Find where the given text appears and provide that cell's center as (X, Y) coordinate. 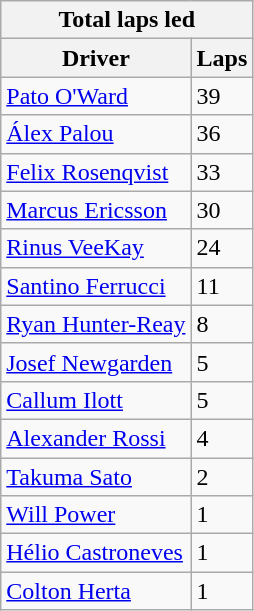
Total laps led (127, 20)
2 (222, 477)
Alexander Rossi (96, 438)
4 (222, 438)
Colton Herta (96, 591)
Driver (96, 58)
36 (222, 134)
Will Power (96, 515)
Felix Rosenqvist (96, 172)
30 (222, 210)
Pato O'Ward (96, 96)
Rinus VeeKay (96, 248)
Josef Newgarden (96, 362)
24 (222, 248)
Hélio Castroneves (96, 553)
Santino Ferrucci (96, 286)
8 (222, 324)
Marcus Ericsson (96, 210)
Laps (222, 58)
39 (222, 96)
11 (222, 286)
Álex Palou (96, 134)
33 (222, 172)
Ryan Hunter-Reay (96, 324)
Callum Ilott (96, 400)
Takuma Sato (96, 477)
